Detect which cell encompasses the target text, then output its [X, Y] center coordinate. 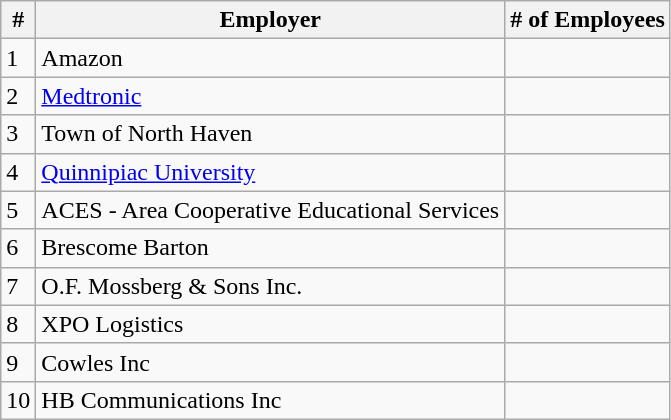
4 [18, 172]
HB Communications Inc [270, 400]
6 [18, 248]
1 [18, 58]
10 [18, 400]
3 [18, 134]
Brescome Barton [270, 248]
Town of North Haven [270, 134]
Employer [270, 20]
Cowles Inc [270, 362]
5 [18, 210]
9 [18, 362]
O.F. Mossberg & Sons Inc. [270, 286]
2 [18, 96]
Quinnipiac University [270, 172]
Medtronic [270, 96]
ACES - Area Cooperative Educational Services [270, 210]
# of Employees [588, 20]
7 [18, 286]
Amazon [270, 58]
XPO Logistics [270, 324]
8 [18, 324]
# [18, 20]
